Provide the [X, Y] coordinate of the cell's center where the given text is located.  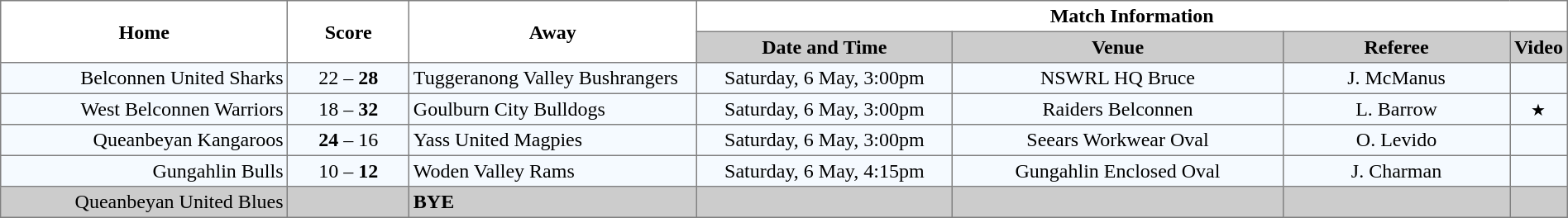
10 – 12 [349, 171]
L. Barrow [1396, 109]
Yass United Magpies [552, 140]
Belconnen United Sharks [144, 78]
Home [144, 31]
Raiders Belconnen [1118, 109]
O. Levido [1396, 140]
J. Charman [1396, 171]
Saturday, 6 May, 4:15pm [825, 171]
Gungahlin Bulls [144, 171]
Match Information [1131, 17]
Queanbeyan Kangaroos [144, 140]
24 – 16 [349, 140]
BYE [552, 202]
Goulburn City Bulldogs [552, 109]
Date and Time [825, 47]
22 – 28 [349, 78]
Venue [1118, 47]
Referee [1396, 47]
Queanbeyan United Blues [144, 202]
★ [1539, 109]
Woden Valley Rams [552, 171]
18 – 32 [349, 109]
Away [552, 31]
J. McManus [1396, 78]
Score [349, 31]
Gungahlin Enclosed Oval [1118, 171]
West Belconnen Warriors [144, 109]
Video [1539, 47]
Tuggeranong Valley Bushrangers [552, 78]
NSWRL HQ Bruce [1118, 78]
Seears Workwear Oval [1118, 140]
